Locate the cell with the specified text and output its [X, Y] center coordinate. 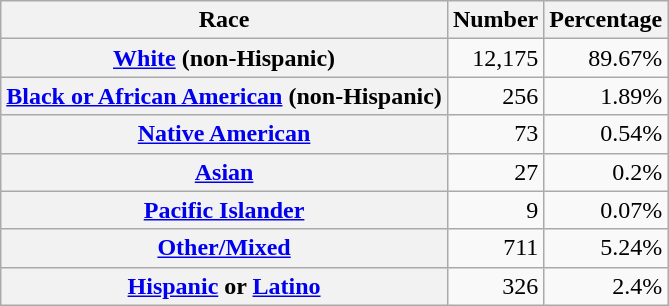
Native American [224, 134]
White (non-Hispanic) [224, 58]
0.07% [606, 210]
Percentage [606, 20]
12,175 [495, 58]
326 [495, 286]
711 [495, 248]
0.2% [606, 172]
0.54% [606, 134]
Other/Mixed [224, 248]
Asian [224, 172]
Hispanic or Latino [224, 286]
2.4% [606, 286]
73 [495, 134]
Pacific Islander [224, 210]
Black or African American (non-Hispanic) [224, 96]
1.89% [606, 96]
256 [495, 96]
89.67% [606, 58]
Number [495, 20]
27 [495, 172]
Race [224, 20]
5.24% [606, 248]
9 [495, 210]
